From the cell containing the given text, extract its center point as (X, Y) coordinate. 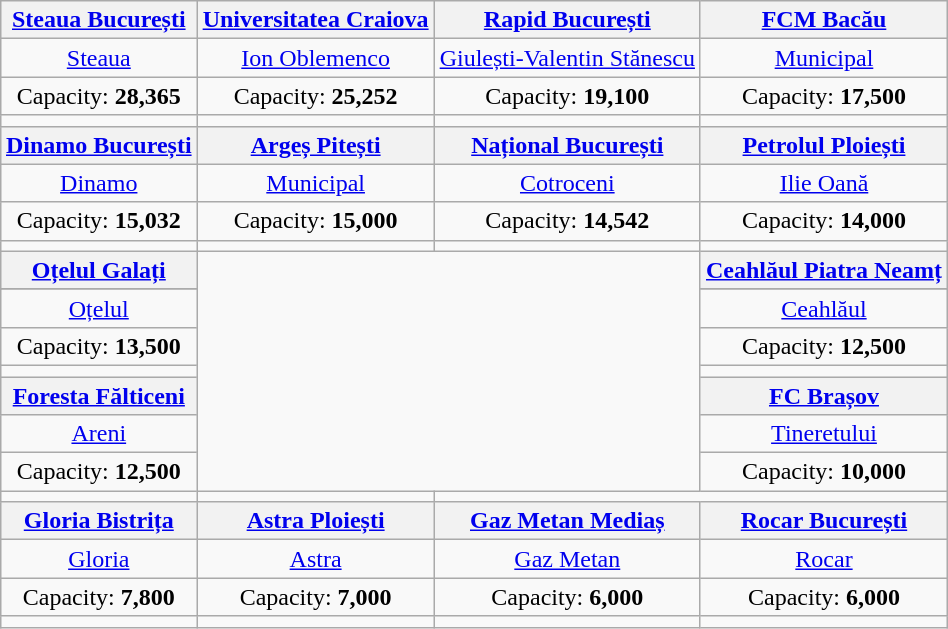
Ilie Oană (824, 183)
Gaz Metan Mediaș (567, 521)
Rapid București (567, 20)
Astra (316, 559)
Cotroceni (567, 183)
Steaua București (98, 20)
Giulești-Valentin Stănescu (567, 58)
Gloria (98, 559)
Petrolul Ploiești (824, 145)
Dinamo (98, 183)
Astra Ploiești (316, 521)
Oțelul (98, 308)
Capacity: 15,032 (98, 221)
FC Brașov (824, 395)
Capacity: 28,365 (98, 96)
Ion Oblemenco (316, 58)
FCM Bacău (824, 20)
Ceahlăul (824, 308)
Capacity: 10,000 (824, 472)
Capacity: 7,800 (98, 597)
Areni (98, 434)
Steaua (98, 58)
Foresta Fălticeni (98, 395)
Universitatea Craiova (316, 20)
Capacity: 15,000 (316, 221)
Ceahlăul Piatra Neamț (824, 270)
Oțelul Galați (98, 270)
Capacity: 13,500 (98, 346)
Capacity: 14,542 (567, 221)
Gloria Bistrița (98, 521)
Capacity: 19,100 (567, 96)
Capacity: 17,500 (824, 96)
Rocar București (824, 521)
Dinamo București (98, 145)
Capacity: 25,252 (316, 96)
Tineretului (824, 434)
Capacity: 14,000 (824, 221)
Argeș Pitești (316, 145)
Capacity: 7,000 (316, 597)
Gaz Metan (567, 559)
Național București (567, 145)
Rocar (824, 559)
